Provide the [x, y] coordinate of the cell's center where the given text is located.  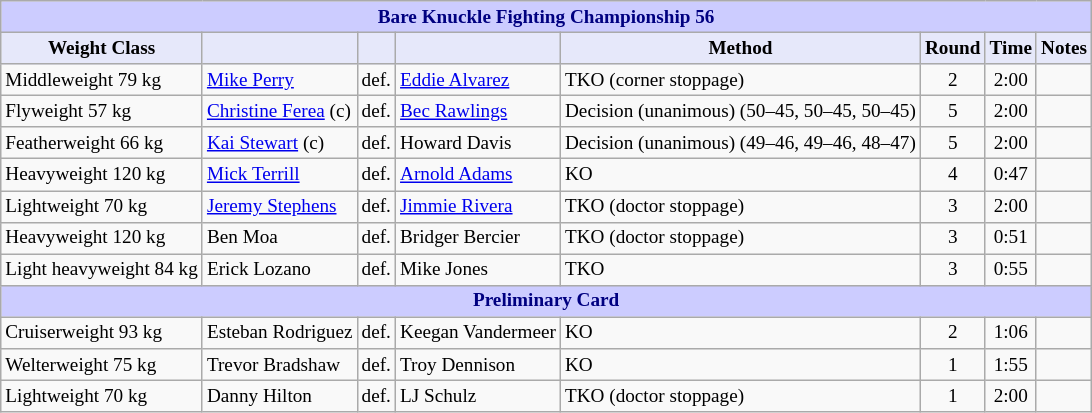
1:06 [1010, 333]
Flyweight 57 kg [102, 111]
Decision (unanimous) (50–45, 50–45, 50–45) [740, 111]
TKO (corner stoppage) [740, 80]
1:55 [1010, 365]
Erick Lozano [280, 270]
Weight Class [102, 48]
Esteban Rodriguez [280, 333]
Method [740, 48]
Danny Hilton [280, 396]
Light heavyweight 84 kg [102, 270]
Eddie Alvarez [478, 80]
Arnold Adams [478, 175]
0:47 [1010, 175]
TKO [740, 270]
LJ Schulz [478, 396]
Trevor Bradshaw [280, 365]
Keegan Vandermeer [478, 333]
Jimmie Rivera [478, 206]
Round [952, 48]
Mike Jones [478, 270]
Christine Ferea (c) [280, 111]
0:55 [1010, 270]
Welterweight 75 kg [102, 365]
0:51 [1010, 238]
Howard Davis [478, 143]
Decision (unanimous) (49–46, 49–46, 48–47) [740, 143]
Middleweight 79 kg [102, 80]
Ben Moa [280, 238]
Featherweight 66 kg [102, 143]
Mick Terrill [280, 175]
Notes [1064, 48]
4 [952, 175]
Kai Stewart (c) [280, 143]
Bare Knuckle Fighting Championship 56 [546, 17]
Troy Dennison [478, 365]
Jeremy Stephens [280, 206]
Preliminary Card [546, 301]
Bridger Bercier [478, 238]
Time [1010, 48]
Cruiserweight 93 kg [102, 333]
Mike Perry [280, 80]
Bec Rawlings [478, 111]
